Scan for the cell matching the given text and deliver its [X, Y] coordinate at center. 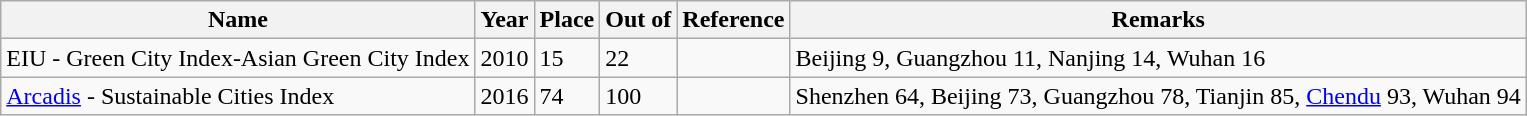
2016 [504, 96]
100 [638, 96]
15 [567, 58]
Year [504, 20]
74 [567, 96]
Out of [638, 20]
Remarks [1158, 20]
Beijing 9, Guangzhou 11, Nanjing 14, Wuhan 16 [1158, 58]
Shenzhen 64, Beijing 73, Guangzhou 78, Tianjin 85, Chendu 93, Wuhan 94 [1158, 96]
2010 [504, 58]
Reference [734, 20]
Place [567, 20]
EIU - Green City Index-Asian Green City Index [238, 58]
Name [238, 20]
22 [638, 58]
Arcadis - Sustainable Cities Index [238, 96]
